Capture the cell that displays the provided text and extract its (x, y) central coordinate. 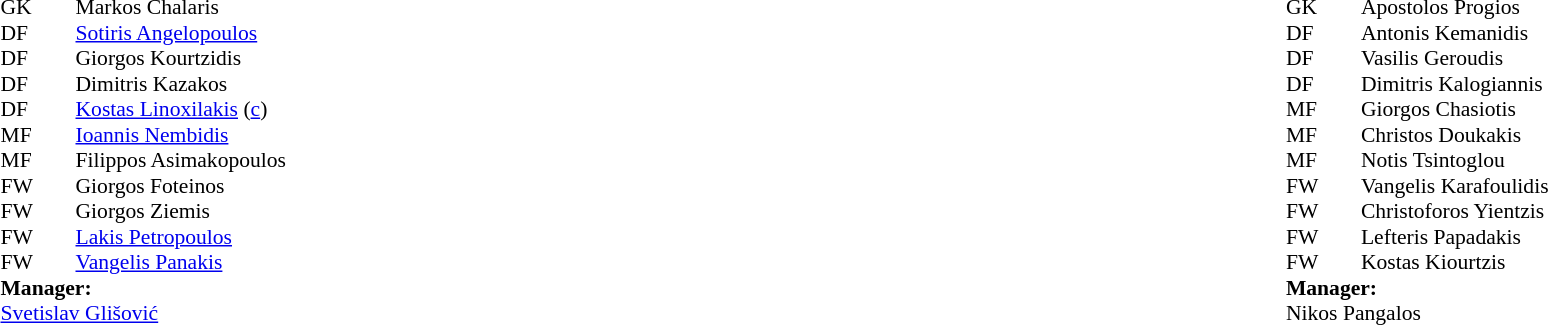
Giorgos Foteinos (182, 186)
Lakis Petropoulos (182, 237)
Giorgos Ziemis (182, 211)
Giorgos Kourtzidis (182, 59)
Ioannis Nembidis (182, 135)
Kostas Linoxilakis (c) (182, 109)
Dimitris Kazakos (182, 84)
Filippos Asimakopoulos (182, 161)
Vangelis Panakis (182, 263)
Manager: (143, 288)
Sotiris Angelopoulos (182, 33)
